Provide the [X, Y] coordinate of the cell's center where the given text is located.  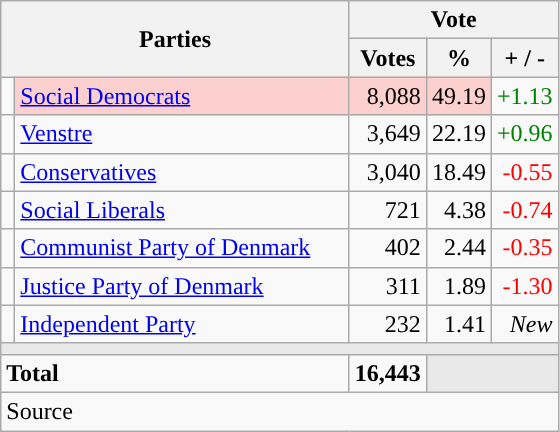
-0.35 [524, 248]
49.19 [458, 96]
16,443 [388, 373]
New [524, 324]
402 [388, 248]
% [458, 58]
Independent Party [182, 324]
311 [388, 286]
721 [388, 210]
+0.96 [524, 134]
Social Liberals [182, 210]
+ / - [524, 58]
Parties [176, 39]
-1.30 [524, 286]
Votes [388, 58]
+1.13 [524, 96]
22.19 [458, 134]
232 [388, 324]
Vote [454, 20]
2.44 [458, 248]
3,040 [388, 172]
1.89 [458, 286]
Conservatives [182, 172]
Source [280, 411]
-0.74 [524, 210]
3,649 [388, 134]
1.41 [458, 324]
4.38 [458, 210]
18.49 [458, 172]
Venstre [182, 134]
Total [176, 373]
Social Democrats [182, 96]
Communist Party of Denmark [182, 248]
Justice Party of Denmark [182, 286]
-0.55 [524, 172]
8,088 [388, 96]
